Locate the cell with the specified text and output its [x, y] center coordinate. 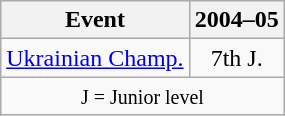
7th J. [236, 58]
Event [95, 20]
Ukrainian Champ. [95, 58]
J = Junior level [142, 96]
2004–05 [236, 20]
